Extract the [X, Y] coordinate from the center of the cell holding the provided text.  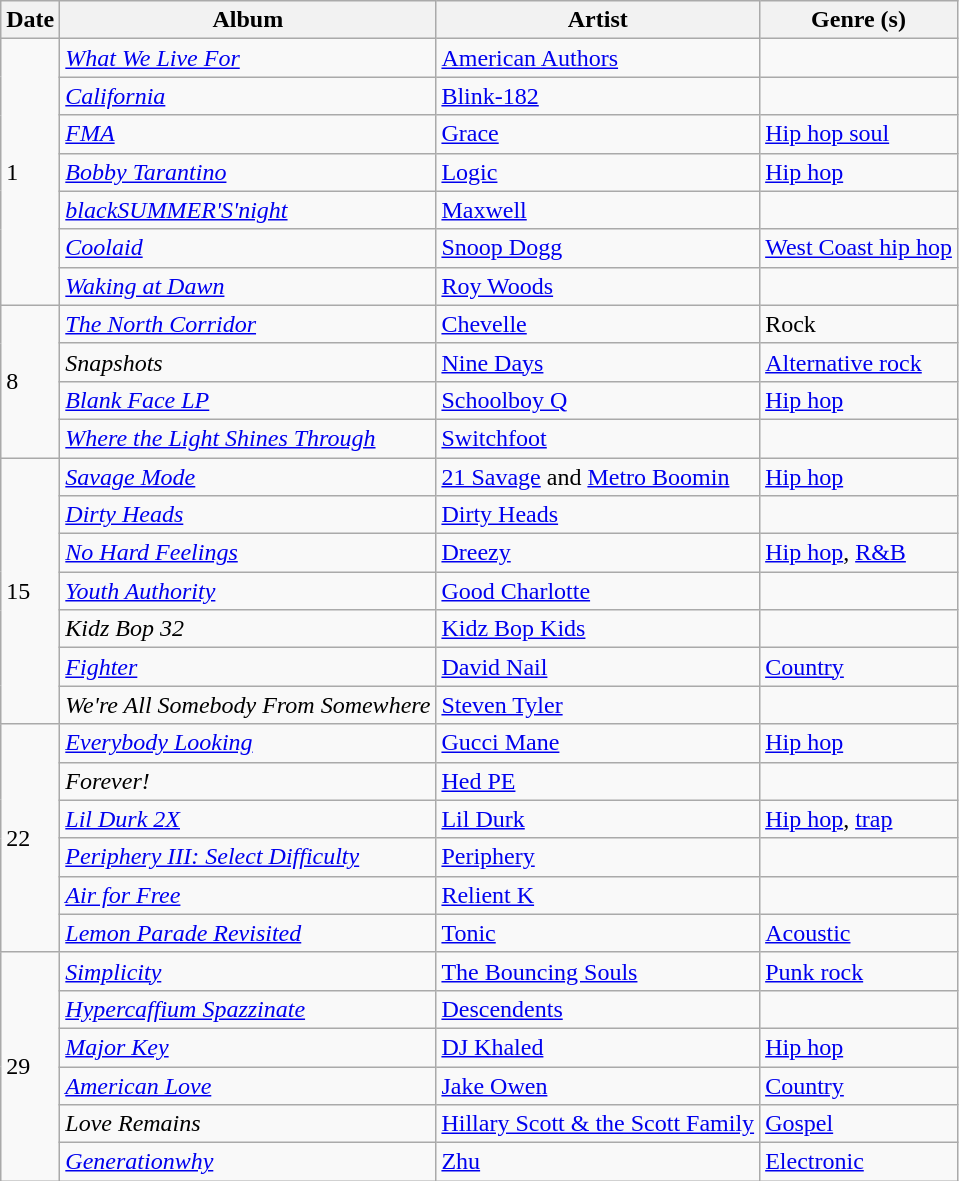
Rock [859, 324]
Lil Durk [598, 819]
David Nail [598, 667]
Hip hop, R&B [859, 553]
1 [30, 172]
Air for Free [248, 895]
Punk rock [859, 971]
Lil Durk 2X [248, 819]
Forever! [248, 781]
Hip hop, trap [859, 819]
Electronic [859, 1162]
American Authors [598, 58]
Gucci Mane [598, 743]
Periphery [598, 857]
The Bouncing Souls [598, 971]
Hed PE [598, 781]
Generationwhy [248, 1162]
Love Remains [248, 1124]
Artist [598, 20]
The North Corridor [248, 324]
Coolaid [248, 248]
Grace [598, 134]
Hillary Scott & the Scott Family [598, 1124]
Hypercaffium Spazzinate [248, 1009]
American Love [248, 1085]
Genre (s) [859, 20]
Fighter [248, 667]
Waking at Dawn [248, 286]
15 [30, 591]
Jake Owen [598, 1085]
California [248, 96]
Snoop Dogg [598, 248]
FMA [248, 134]
Snapshots [248, 362]
Blank Face LP [248, 400]
Acoustic [859, 933]
Gospel [859, 1124]
Where the Light Shines Through [248, 438]
29 [30, 1066]
No Hard Feelings [248, 553]
Chevelle [598, 324]
Bobby Tarantino [248, 172]
Tonic [598, 933]
Logic [598, 172]
Kidz Bop Kids [598, 629]
22 [30, 838]
Roy Woods [598, 286]
Dreezy [598, 553]
Blink-182 [598, 96]
Relient K [598, 895]
Periphery III: Select Difficulty [248, 857]
Everybody Looking [248, 743]
Date [30, 20]
Album [248, 20]
Youth Authority [248, 591]
Good Charlotte [598, 591]
Hip hop soul [859, 134]
8 [30, 381]
Switchfoot [598, 438]
We're All Somebody From Somewhere [248, 705]
DJ Khaled [598, 1047]
Savage Mode [248, 477]
Simplicity [248, 971]
Zhu [598, 1162]
21 Savage and Metro Boomin [598, 477]
Lemon Parade Revisited [248, 933]
Kidz Bop 32 [248, 629]
What We Live For [248, 58]
Nine Days [598, 362]
Alternative rock [859, 362]
Steven Tyler [598, 705]
West Coast hip hop [859, 248]
Schoolboy Q [598, 400]
Maxwell [598, 210]
blackSUMMER'S'night [248, 210]
Major Key [248, 1047]
Descendents [598, 1009]
